Return the (X, Y) coordinate for the center point of the cell that contains the specified text.  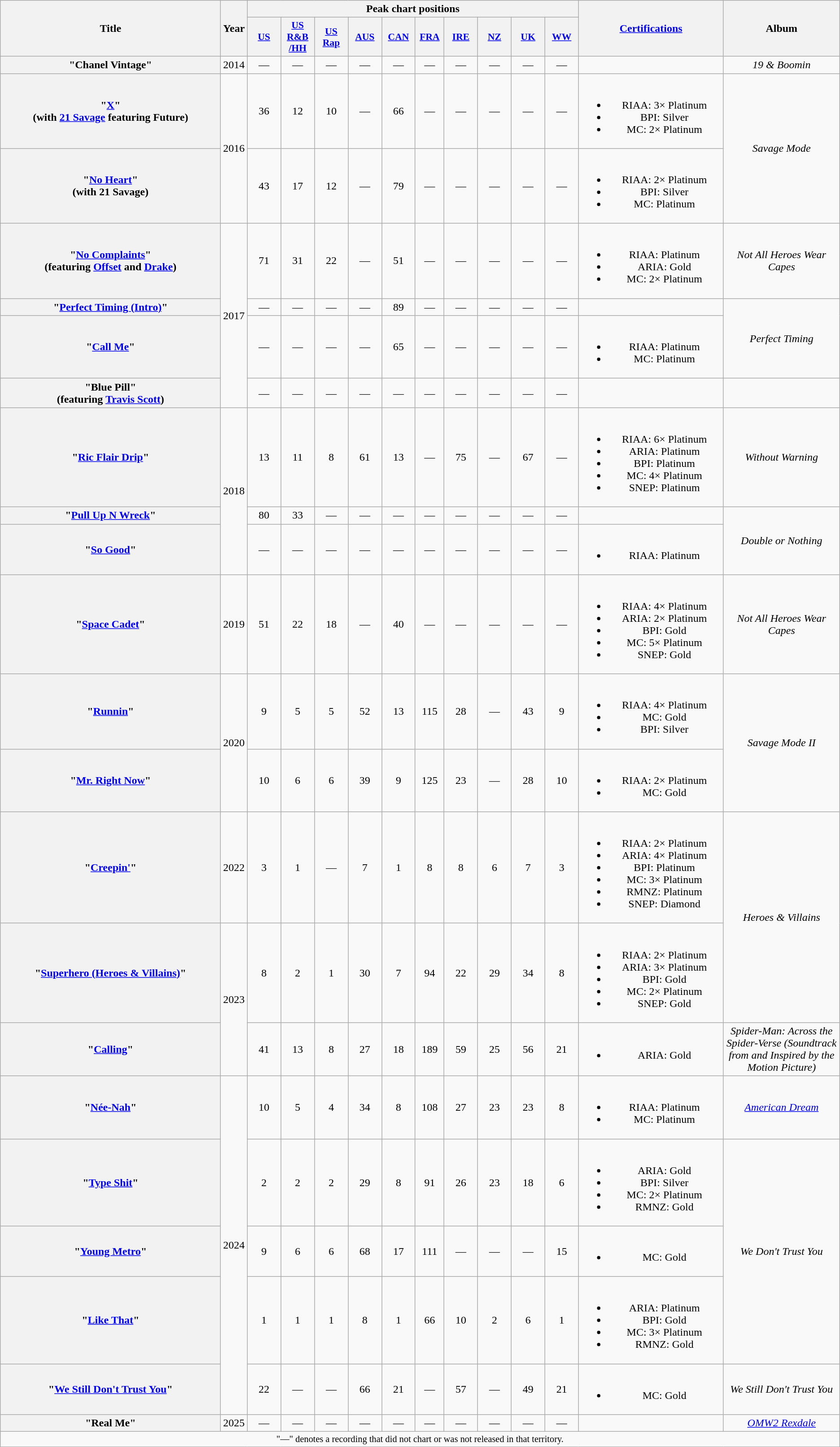
4 (331, 1107)
Savage Mode II (782, 743)
"Young Metro" (110, 1252)
189 (429, 1049)
RIAA: 3× PlatinumBPI: SilverMC: 2× Platinum (651, 111)
"—" denotes a recording that did not chart or was not released in that territory. (420, 1439)
"Perfect Timing (Intro)" (110, 307)
"No Complaints" (featuring Offset and Drake) (110, 261)
NZ (494, 37)
RIAA: 4× PlatinumMC: GoldBPI: Silver (651, 711)
RIAA: 4× PlatinumARIA: 2× PlatinumBPI: GoldMC: 5× PlatinumSNEP: Gold (651, 624)
Savage Mode (782, 149)
"Call Me" (110, 347)
40 (398, 624)
Heroes & Villains (782, 917)
RIAA: 2× PlatinumMC: Gold (651, 780)
ARIA: PlatinumBPI: GoldMC: 3× PlatinumRMNZ: Gold (651, 1320)
"Space Cadet" (110, 624)
41 (264, 1049)
19 & Boomin (782, 65)
59 (461, 1049)
"Calling" (110, 1049)
US Rap (331, 37)
108 (429, 1107)
"So Good" (110, 550)
Peak chart positions (413, 9)
RIAA: 2× PlatinumARIA: 4× PlatinumBPI: PlatinumMC: 3× PlatinumRMNZ: PlatinumSNEP: Diamond (651, 867)
"Like That" (110, 1320)
OMW2 Rexdale (782, 1423)
11 (298, 457)
56 (528, 1049)
RIAA: Platinum (651, 550)
Title (110, 29)
2019 (234, 624)
RIAA: 2× PlatinumBPI: SilverMC: Platinum (651, 186)
33 (298, 515)
American Dream (782, 1107)
39 (365, 780)
Year (234, 29)
Spider-Man: Across the Spider-Verse (Soundtrack from and Inspired by the Motion Picture) (782, 1049)
ARIA: GoldBPI: SilverMC: 2× PlatinumRMNZ: Gold (651, 1182)
We Don't Trust You (782, 1251)
91 (429, 1182)
IRE (461, 37)
US R&B/HH (298, 37)
68 (365, 1252)
"X"(with 21 Savage featuring Future) (110, 111)
125 (429, 780)
"Creepin'" (110, 867)
65 (398, 347)
UK (528, 37)
2016 (234, 149)
RIAA: PlatinumARIA: GoldMC: 2× Platinum (651, 261)
2023 (234, 999)
"Née-Nah" (110, 1107)
61 (365, 457)
57 (461, 1389)
75 (461, 457)
15 (562, 1252)
"No Heart"(with 21 Savage) (110, 186)
Double or Nothing (782, 541)
Certifications (651, 29)
26 (461, 1182)
"Superhero (Heroes & Villains)" (110, 972)
FRA (429, 37)
AUS (365, 37)
"Runnin" (110, 711)
CAN (398, 37)
US (264, 37)
WW (562, 37)
Album (782, 29)
Perfect Timing (782, 339)
2020 (234, 743)
31 (298, 261)
ARIA: Gold (651, 1049)
RIAA: 2× PlatinumARIA: 3× PlatinumBPI: GoldMC: 2× PlatinumSNEP: Gold (651, 972)
2014 (234, 65)
RIAA: 6× PlatinumARIA: PlatinumBPI: PlatinumMC: 4× PlatinumSNEP: Platinum (651, 457)
49 (528, 1389)
2022 (234, 867)
"Type Shit" (110, 1182)
2025 (234, 1423)
115 (429, 711)
2024 (234, 1245)
"Chanel Vintage" (110, 65)
2017 (234, 316)
2018 (234, 491)
52 (365, 711)
We Still Don't Trust You (782, 1389)
"Pull Up N Wreck" (110, 515)
"Ric Flair Drip" (110, 457)
25 (494, 1049)
79 (398, 186)
Without Warning (782, 457)
71 (264, 261)
80 (264, 515)
94 (429, 972)
89 (398, 307)
111 (429, 1252)
30 (365, 972)
36 (264, 111)
67 (528, 457)
"Blue Pill"(featuring Travis Scott) (110, 393)
"We Still Don't Trust You" (110, 1389)
"Real Me" (110, 1423)
"Mr. Right Now" (110, 780)
